Scan for the cell matching the given text and deliver its (x, y) coordinate at center. 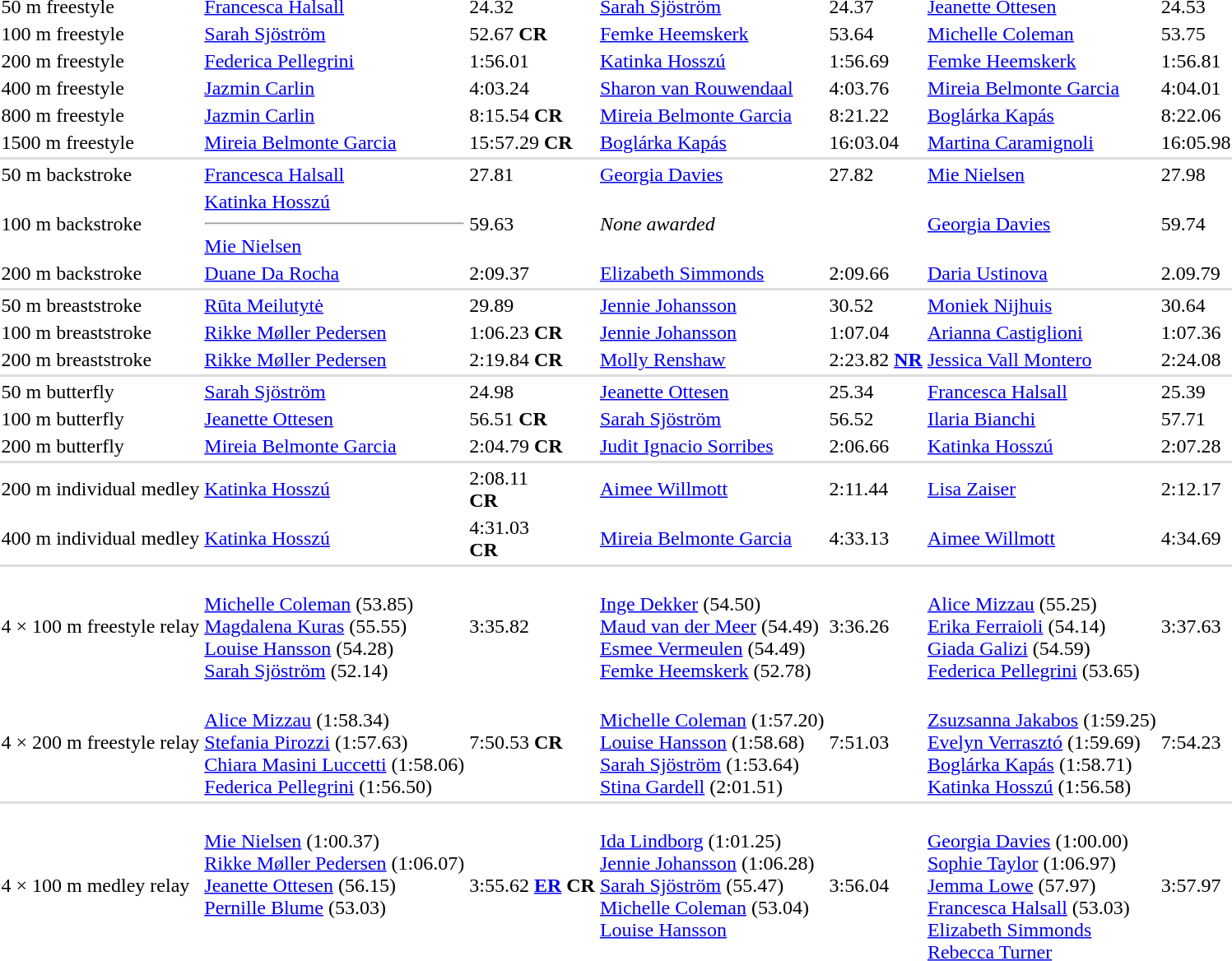
2:24.08 (1196, 360)
50 m butterfly (100, 392)
2:04.79 CR (532, 446)
400 m individual medley (100, 538)
Duane Da Rocha (334, 273)
27.82 (876, 174)
2:07.28 (1196, 446)
800 m freestyle (100, 115)
100 m freestyle (100, 34)
Sharon van Rouwendaal (712, 88)
4 × 100 m freestyle relay (100, 626)
2:19.84 CR (532, 360)
57.71 (1196, 419)
Katinka HosszúMie Nielsen (334, 224)
3:35.82 (532, 626)
29.89 (532, 305)
200 m backstroke (100, 273)
2:09.37 (532, 273)
7:51.03 (876, 742)
Inge Dekker (54.50)Maud van der Meer (54.49)Esmee Vermeulen (54.49)Femke Heemskerk (52.78) (712, 626)
2:08.11CR (532, 489)
2:12.17 (1196, 489)
4:03.24 (532, 88)
None awarded (760, 224)
4:31.03CR (532, 538)
16:03.04 (876, 142)
Judit Ignacio Sorribes (712, 446)
1:56.69 (876, 61)
56.51 CR (532, 419)
53.75 (1196, 34)
Michelle Coleman (1042, 34)
4:34.69 (1196, 538)
27.81 (532, 174)
3:36.26 (876, 626)
Daria Ustinova (1042, 273)
16:05.98 (1196, 142)
15:57.29 CR (532, 142)
4 × 200 m freestyle relay (100, 742)
2.09.79 (1196, 273)
3:37.63 (1196, 626)
200 m breaststroke (100, 360)
7:54.23 (1196, 742)
Molly Renshaw (712, 360)
1:06.23 CR (532, 332)
Alice Mizzau (1:58.34)Stefania Pirozzi (1:57.63)Chiara Masini Luccetti (1:58.06)Federica Pellegrini (1:56.50) (334, 742)
4:03.76 (876, 88)
8:15.54 CR (532, 115)
50 m breaststroke (100, 305)
Michelle Coleman (53.85)Magdalena Kuras (55.55)Louise Hansson (54.28)Sarah Sjöström (52.14) (334, 626)
24.98 (532, 392)
53.64 (876, 34)
27.98 (1196, 174)
Jessica Vall Montero (1042, 360)
1500 m freestyle (100, 142)
7:50.53 CR (532, 742)
Elizabeth Simmonds (712, 273)
Mie Nielsen (1042, 174)
2:09.66 (876, 273)
1:07.04 (876, 332)
100 m butterfly (100, 419)
59.74 (1196, 224)
200 m freestyle (100, 61)
Michelle Coleman (1:57.20)Louise Hansson (1:58.68)Sarah Sjöström (1:53.64)Stina Gardell (2:01.51) (712, 742)
1:56.01 (532, 61)
100 m backstroke (100, 224)
Rūta Meilutytė (334, 305)
4:33.13 (876, 538)
4:04.01 (1196, 88)
Martina Caramignoli (1042, 142)
Zsuzsanna Jakabos (1:59.25)Evelyn Verrasztó (1:59.69)Boglárka Kapás (1:58.71)Katinka Hosszú (1:56.58) (1042, 742)
2:11.44 (876, 489)
50 m backstroke (100, 174)
200 m individual medley (100, 489)
30.64 (1196, 305)
2:23.82 NR (876, 360)
Alice Mizzau (55.25)Erika Ferraioli (54.14)Giada Galizi (54.59)Federica Pellegrini (53.65) (1042, 626)
59.63 (532, 224)
25.39 (1196, 392)
1:07.36 (1196, 332)
25.34 (876, 392)
200 m butterfly (100, 446)
30.52 (876, 305)
Ilaria Bianchi (1042, 419)
8:21.22 (876, 115)
56.52 (876, 419)
100 m breaststroke (100, 332)
Lisa Zaiser (1042, 489)
Moniek Nijhuis (1042, 305)
8:22.06 (1196, 115)
Federica Pellegrini (334, 61)
1:56.81 (1196, 61)
2:06.66 (876, 446)
400 m freestyle (100, 88)
Arianna Castiglioni (1042, 332)
52.67 CR (532, 34)
